Detect which cell encompasses the target text, then output its (X, Y) center coordinate. 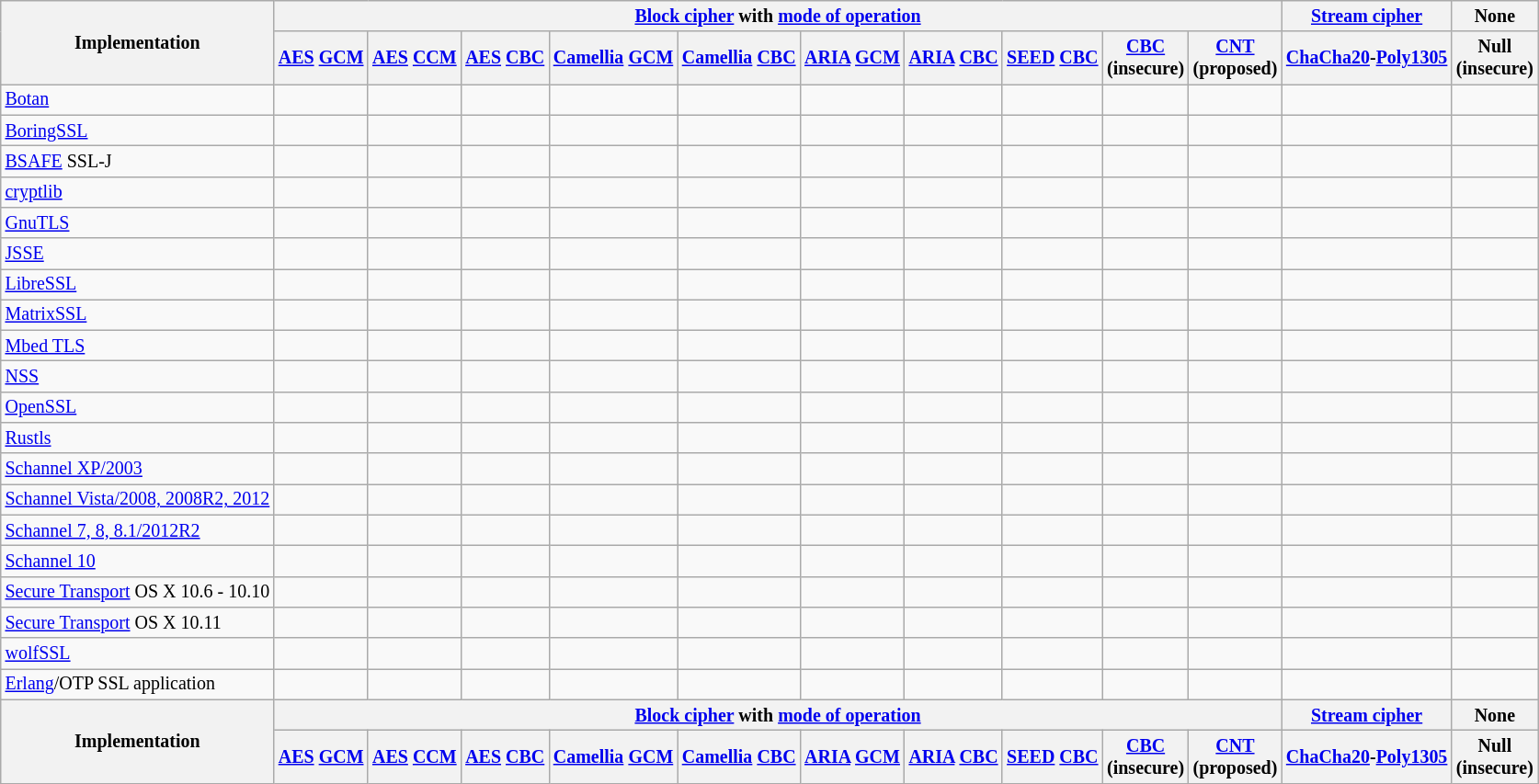
cryptlib (138, 191)
Schannel Vista/2008, 2008R2, 2012 (138, 500)
OpenSSL (138, 408)
Rustls (138, 437)
Botan (138, 99)
GnuTLS (138, 222)
Schannel 10 (138, 561)
Secure Transport OS X 10.11 (138, 623)
Schannel XP/2003 (138, 469)
Secure Transport OS X 10.6 - 10.10 (138, 592)
MatrixSSL (138, 314)
wolfSSL (138, 653)
BSAFE SSL-J (138, 162)
JSSE (138, 254)
BoringSSL (138, 131)
Mbed TLS (138, 346)
Erlang/OTP SSL application (138, 684)
LibreSSL (138, 285)
NSS (138, 377)
Schannel 7, 8, 8.1/2012R2 (138, 531)
